Search for the cell housing the specified text and yield its (X, Y) center coordinate. 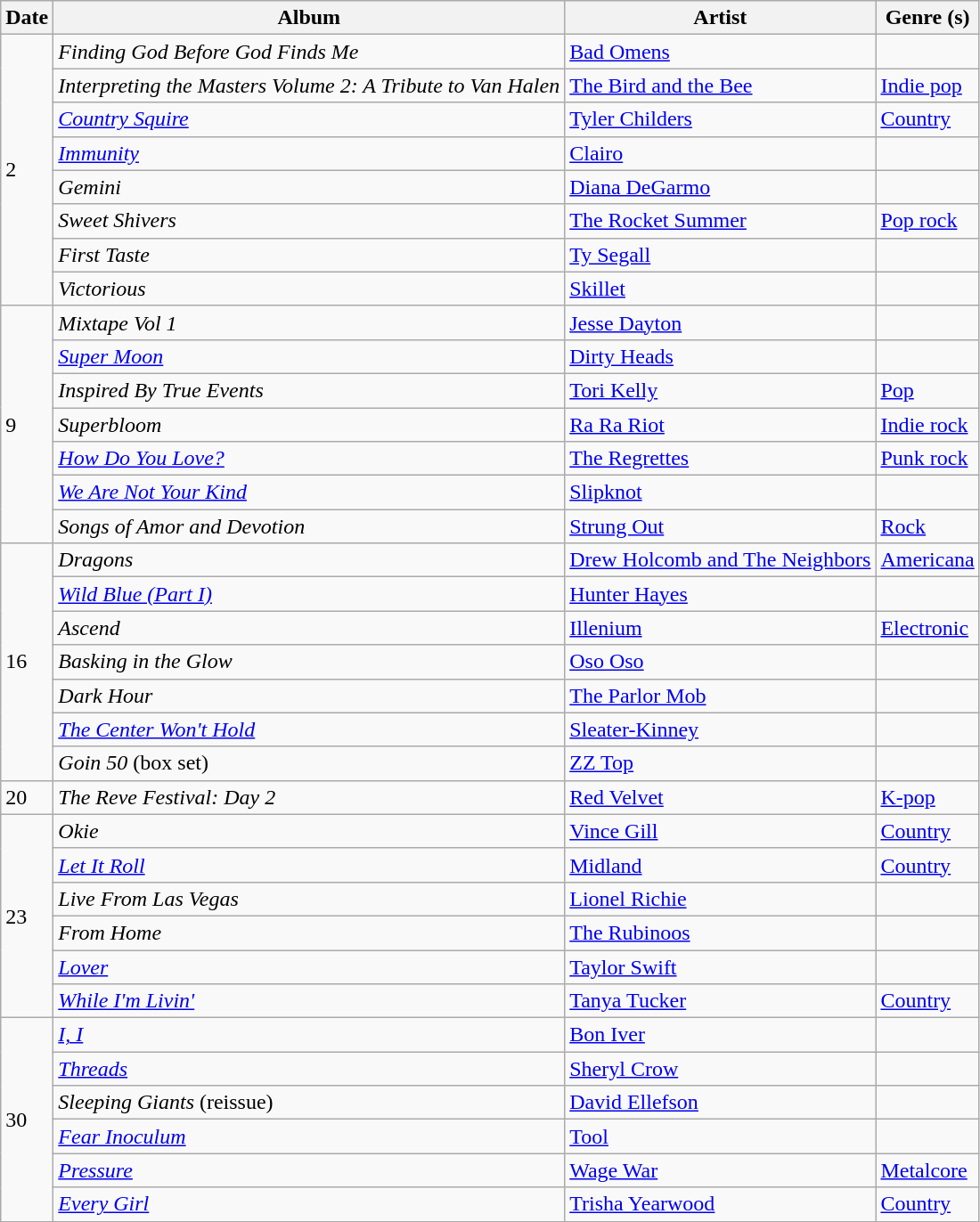
Victorious (309, 289)
Strung Out (720, 526)
Threads (309, 1069)
Electronic (927, 628)
Every Girl (309, 1204)
23 (27, 916)
David Ellefson (720, 1103)
Metalcore (927, 1170)
2 (27, 170)
From Home (309, 933)
16 (27, 662)
How Do You Love? (309, 459)
The Regrettes (720, 459)
Indie pop (927, 86)
Mixtape Vol 1 (309, 322)
Album (309, 18)
Let It Roll (309, 865)
Vince Gill (720, 831)
Sweet Shivers (309, 221)
The Parlor Mob (720, 696)
The Reve Festival: Day 2 (309, 797)
Date (27, 18)
Finding God Before God Finds Me (309, 52)
Jesse Dayton (720, 322)
Hunter Hayes (720, 594)
Interpreting the Masters Volume 2: A Tribute to Van Halen (309, 86)
The Rocket Summer (720, 221)
Goin 50 (box set) (309, 763)
Indie rock (927, 425)
First Taste (309, 255)
Gemini (309, 187)
Sheryl Crow (720, 1069)
Fear Inoculum (309, 1136)
Country Squire (309, 119)
Taylor Swift (720, 966)
Slipknot (720, 493)
Live From Las Vegas (309, 899)
Clairo (720, 153)
Dark Hour (309, 696)
Superbloom (309, 425)
Skillet (720, 289)
Punk rock (927, 459)
Tool (720, 1136)
Genre (s) (927, 18)
Bad Omens (720, 52)
While I'm Livin' (309, 1001)
Red Velvet (720, 797)
Tori Kelly (720, 390)
Pop rock (927, 221)
Songs of Amor and Devotion (309, 526)
Tyler Childers (720, 119)
Sleeping Giants (reissue) (309, 1103)
Lionel Richie (720, 899)
Pressure (309, 1170)
Tanya Tucker (720, 1001)
Wild Blue (Part I) (309, 594)
9 (27, 424)
Inspired By True Events (309, 390)
Diana DeGarmo (720, 187)
Trisha Yearwood (720, 1204)
Americana (927, 560)
Pop (927, 390)
Dirty Heads (720, 356)
The Bird and the Bee (720, 86)
Super Moon (309, 356)
Ra Ra Riot (720, 425)
I, I (309, 1035)
Bon Iver (720, 1035)
Ty Segall (720, 255)
Basking in the Glow (309, 662)
Wage War (720, 1170)
Oso Oso (720, 662)
The Rubinoos (720, 933)
ZZ Top (720, 763)
20 (27, 797)
Okie (309, 831)
Dragons (309, 560)
Artist (720, 18)
Midland (720, 865)
30 (27, 1120)
We Are Not Your Kind (309, 493)
Rock (927, 526)
K-pop (927, 797)
Immunity (309, 153)
Drew Holcomb and The Neighbors (720, 560)
The Center Won't Hold (309, 729)
Ascend (309, 628)
Illenium (720, 628)
Sleater-Kinney (720, 729)
Lover (309, 966)
